For the text-containing cell, return its midpoint in (x, y) coordinate format. 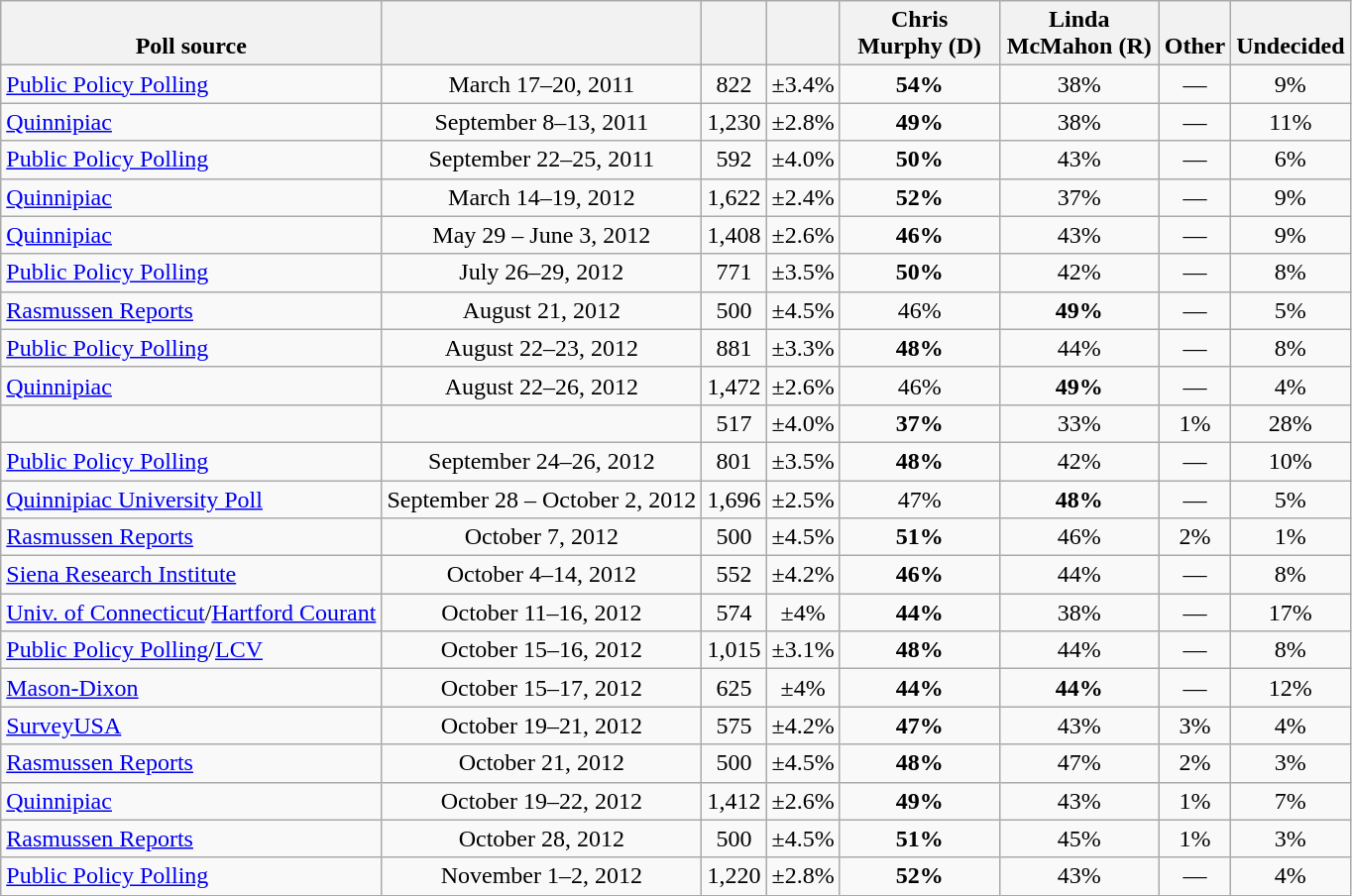
July 26–29, 2012 (541, 273)
October 15–17, 2012 (541, 688)
September 8–13, 2011 (541, 122)
LindaMcMahon (R) (1078, 34)
Other (1194, 34)
33% (1078, 423)
September 22–25, 2011 (541, 160)
10% (1291, 461)
September 28 – October 2, 2012 (541, 499)
March 14–19, 2012 (541, 197)
801 (733, 461)
August 21, 2012 (541, 310)
Undecided (1291, 34)
552 (733, 575)
May 29 – June 3, 2012 (541, 235)
Public Policy Polling/LCV (191, 650)
11% (1291, 122)
October 21, 2012 (541, 763)
1,230 (733, 122)
Siena Research Institute (191, 575)
771 (733, 273)
±2.4% (803, 197)
881 (733, 348)
October 7, 2012 (541, 537)
October 19–22, 2012 (541, 801)
Mason-Dixon (191, 688)
September 24–26, 2012 (541, 461)
±2.5% (803, 499)
Poll source (191, 34)
17% (1291, 613)
1,622 (733, 197)
±3.1% (803, 650)
Univ. of Connecticut/Hartford Courant (191, 613)
ChrisMurphy (D) (920, 34)
822 (733, 84)
August 22–26, 2012 (541, 386)
592 (733, 160)
October 19–21, 2012 (541, 726)
7% (1291, 801)
517 (733, 423)
54% (920, 84)
±3.3% (803, 348)
575 (733, 726)
6% (1291, 160)
1,472 (733, 386)
August 22–23, 2012 (541, 348)
28% (1291, 423)
1,408 (733, 235)
±3.4% (803, 84)
March 17–20, 2011 (541, 84)
Quinnipiac University Poll (191, 499)
1,220 (733, 876)
12% (1291, 688)
October 11–16, 2012 (541, 613)
574 (733, 613)
1,015 (733, 650)
October 4–14, 2012 (541, 575)
SurveyUSA (191, 726)
October 28, 2012 (541, 839)
625 (733, 688)
November 1–2, 2012 (541, 876)
1,412 (733, 801)
45% (1078, 839)
October 15–16, 2012 (541, 650)
1,696 (733, 499)
